Identify which cell holds the provided text, then report its (x, y) central coordinate. 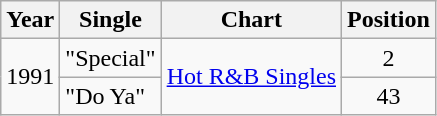
43 (389, 96)
2 (389, 58)
Hot R&B Singles (251, 77)
"Special" (110, 58)
"Do Ya" (110, 96)
Year (30, 20)
Single (110, 20)
1991 (30, 77)
Chart (251, 20)
Position (389, 20)
